Determine the [x, y] coordinate at the center of the cell enclosing the given text.  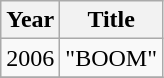
"BOOM" [112, 58]
Year [30, 20]
2006 [30, 58]
Title [112, 20]
